Determine the (x, y) coordinate at the center of the cell enclosing the given text.  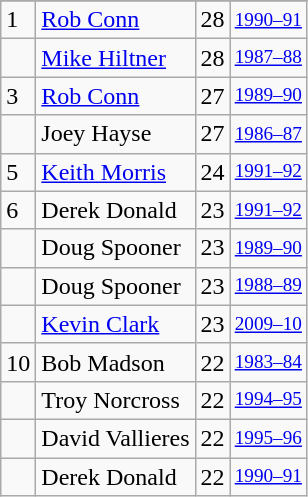
1988–89 (268, 286)
24 (212, 172)
1994–95 (268, 400)
1987–88 (268, 58)
Bob Madson (116, 362)
6 (18, 210)
Kevin Clark (116, 324)
Mike Hiltner (116, 58)
2009–10 (268, 324)
1 (18, 20)
1995–96 (268, 438)
Troy Norcross (116, 400)
1983–84 (268, 362)
5 (18, 172)
1986–87 (268, 134)
10 (18, 362)
Joey Hayse (116, 134)
3 (18, 96)
David Vallieres (116, 438)
Keith Morris (116, 172)
